Provide the [X, Y] coordinate of the cell's center where the given text is located.  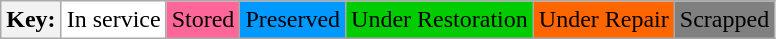
Under Repair [604, 20]
In service [114, 20]
Under Restoration [440, 20]
Scrapped [724, 20]
Preserved [293, 20]
Key: [31, 20]
Stored [203, 20]
